Locate the cell with the specified text and output its (x, y) center coordinate. 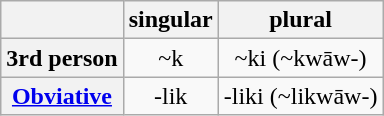
singular (170, 20)
-lik (170, 96)
3rd person (62, 58)
~k (170, 58)
-liki (~likwāw-) (300, 96)
Obviative (62, 96)
~ki (~kwāw-) (300, 58)
plural (300, 20)
